Detect which cell encompasses the target text, then output its [x, y] center coordinate. 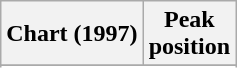
Chart (1997) [72, 34]
Peakposition [189, 34]
